From the cell containing the given text, extract its center point as (X, Y) coordinate. 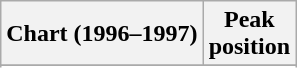
Chart (1996–1997) (102, 34)
Peakposition (249, 34)
